From the cell containing the given text, extract its center point as (x, y) coordinate. 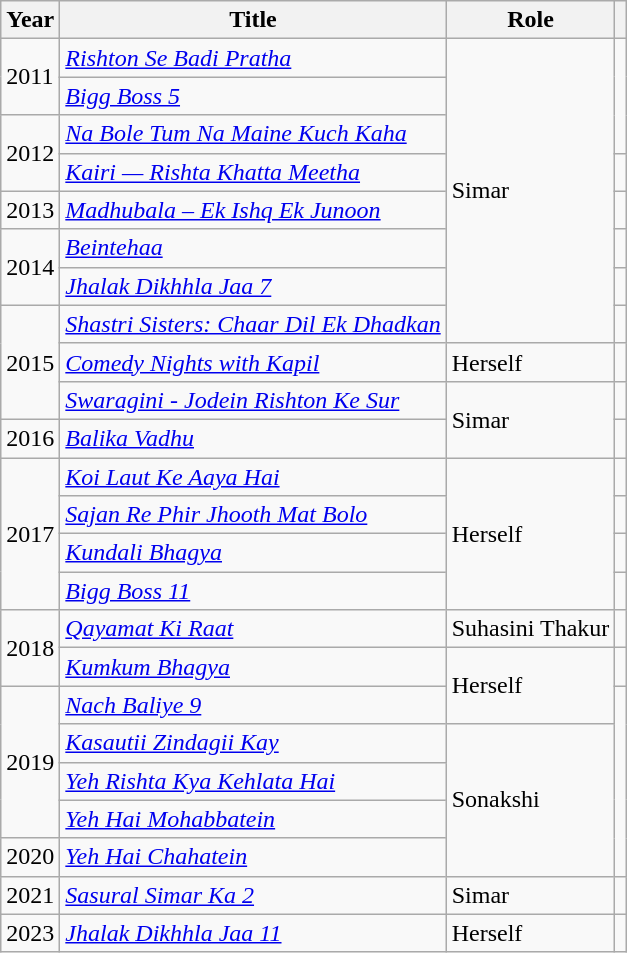
2017 (30, 534)
Kundali Bhagya (253, 553)
Bigg Boss 11 (253, 591)
Swaragini - Jodein Rishton Ke Sur (253, 400)
Suhasini Thakur (530, 629)
2013 (30, 210)
Koi Laut Ke Aaya Hai (253, 477)
Year (30, 20)
Yeh Rishta Kya Kehlata Hai (253, 781)
Yeh Hai Chahatein (253, 857)
Kumkum Bhagya (253, 667)
2014 (30, 267)
Comedy Nights with Kapil (253, 362)
2018 (30, 648)
Nach Baliye 9 (253, 705)
Beintehaa (253, 248)
2011 (30, 77)
Qayamat Ki Raat (253, 629)
2019 (30, 762)
Balika Vadhu (253, 438)
Madhubala – Ek Ishq Ek Junoon (253, 210)
Sasural Simar Ka 2 (253, 895)
Jhalak Dikhhla Jaa 11 (253, 933)
Shastri Sisters: Chaar Dil Ek Dhadkan (253, 324)
2012 (30, 153)
Bigg Boss 5 (253, 96)
2021 (30, 895)
2020 (30, 857)
Jhalak Dikhhla Jaa 7 (253, 286)
Title (253, 20)
Kairi — Rishta Khatta Meetha (253, 172)
2023 (30, 933)
Yeh Hai Mohabbatein (253, 819)
2015 (30, 362)
Sonakshi (530, 800)
2016 (30, 438)
Rishton Se Badi Pratha (253, 58)
Kasautii Zindagii Kay (253, 743)
Role (530, 20)
Na Bole Tum Na Maine Kuch Kaha (253, 134)
Sajan Re Phir Jhooth Mat Bolo (253, 515)
